Output the [x, y] coordinate of the center of the cell containing the given text.  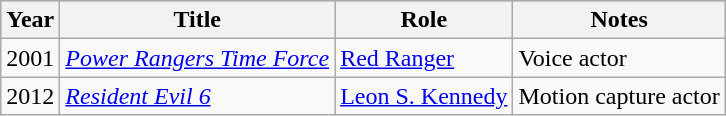
Title [198, 20]
Red Ranger [424, 58]
Role [424, 20]
Voice actor [619, 58]
Power Rangers Time Force [198, 58]
Motion capture actor [619, 96]
Year [30, 20]
Resident Evil 6 [198, 96]
2012 [30, 96]
Notes [619, 20]
Leon S. Kennedy [424, 96]
2001 [30, 58]
